Identify which cell holds the provided text, then report its (x, y) central coordinate. 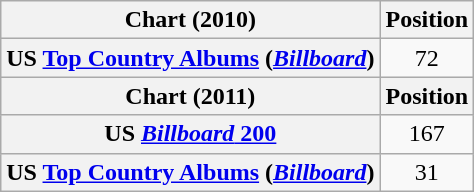
167 (427, 134)
72 (427, 58)
Chart (2010) (190, 20)
31 (427, 172)
US Billboard 200 (190, 134)
Chart (2011) (190, 96)
